Output the (x, y) coordinate of the center of the cell containing the given text.  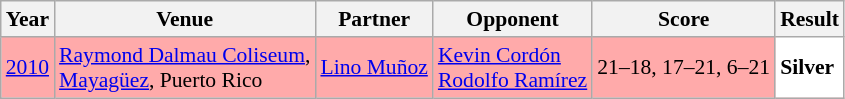
Opponent (512, 19)
Lino Muñoz (374, 68)
Partner (374, 19)
21–18, 17–21, 6–21 (684, 68)
Result (810, 19)
Score (684, 19)
Venue (184, 19)
2010 (28, 68)
Silver (810, 68)
Raymond Dalmau Coliseum,Mayagüez, Puerto Rico (184, 68)
Year (28, 19)
Kevin Cordón Rodolfo Ramírez (512, 68)
